Locate the cell with the specified text and output its [X, Y] center coordinate. 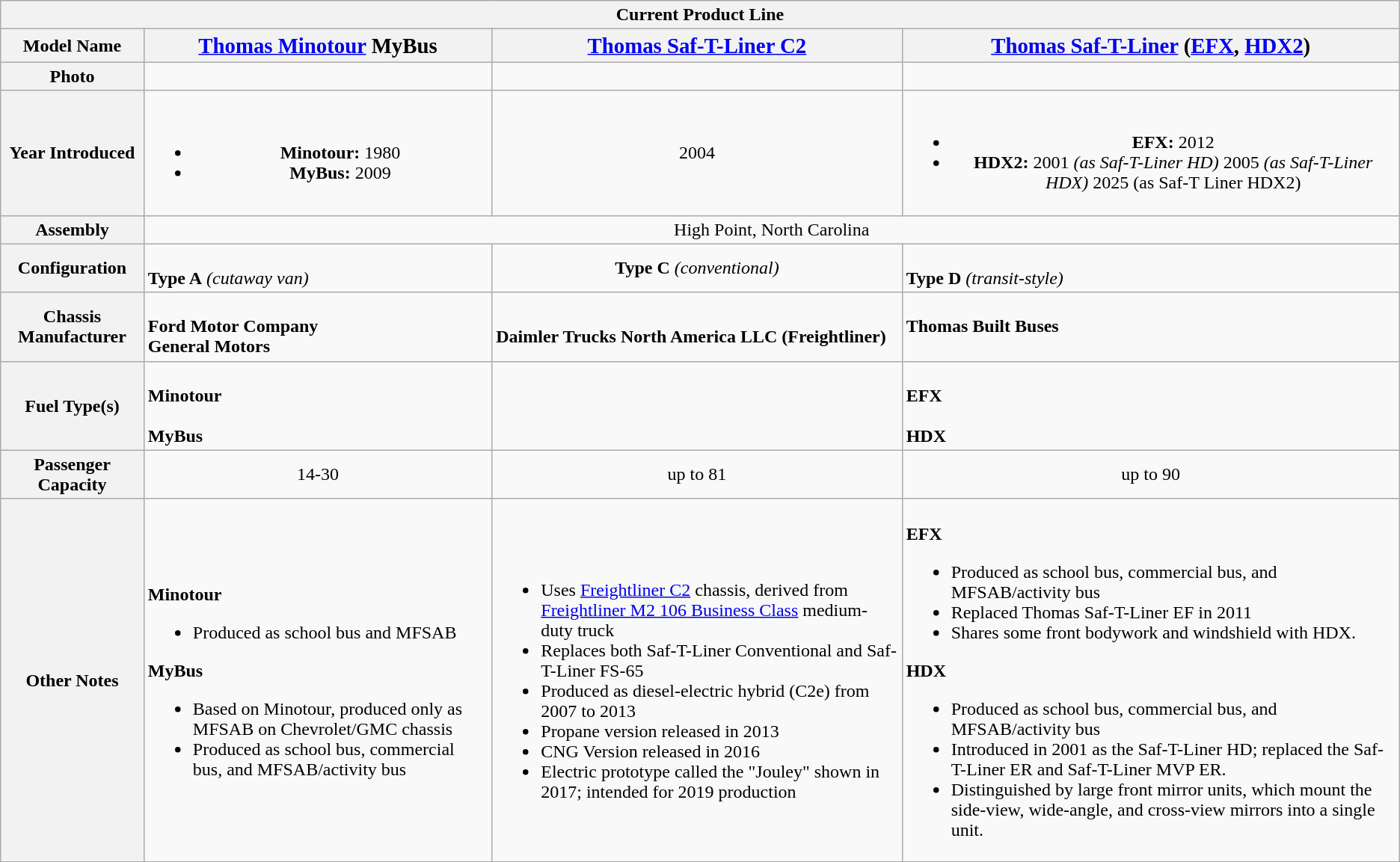
Type C (conventional) [697, 268]
Type A (cutaway van) [317, 268]
EFX: 2012HDX2: 2001 (as Saf-T-Liner HD) 2005 (as Saf-T-Liner HDX) 2025 (as Saf-T Liner HDX2) [1150, 153]
EFXHDX [1150, 405]
High Point, North Carolina [772, 230]
Year Introduced [73, 153]
2004 [697, 153]
Ford Motor Company General Motors [317, 327]
Type D (transit-style) [1150, 268]
Chassis Manufacturer [73, 327]
Thomas Minotour MyBus [317, 46]
14-30 [317, 474]
Daimler Trucks North America LLC (Freightliner) [697, 327]
up to 90 [1150, 474]
Thomas Saf-T-Liner C2 [697, 46]
MinotourMyBus [317, 405]
Current Product Line [700, 15]
Photo [73, 76]
Minotour: 1980MyBus: 2009 [317, 153]
Thomas Saf-T-Liner (EFX, HDX2) [1150, 46]
Configuration [73, 268]
Other Notes [73, 680]
Model Name [73, 46]
up to 81 [697, 474]
Passenger Capacity [73, 474]
Fuel Type(s) [73, 405]
Thomas Built Buses [1150, 327]
Assembly [73, 230]
